Extract the (x, y) coordinate from the center of the cell holding the provided text.  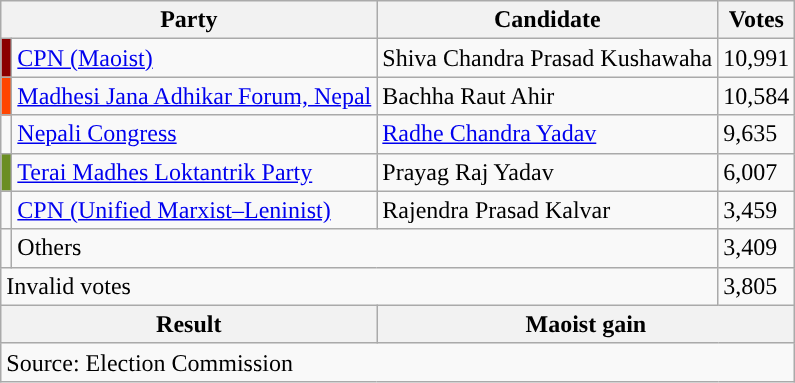
9,635 (756, 134)
Terai Madhes Loktantrik Party (194, 172)
Rajendra Prasad Kalvar (548, 210)
Shiva Chandra Prasad Kushawaha (548, 58)
3,805 (756, 286)
Party (189, 20)
Others (365, 248)
3,459 (756, 210)
Maoist gain (586, 324)
CPN (Maoist) (194, 58)
10,991 (756, 58)
10,584 (756, 96)
Radhe Chandra Yadav (548, 134)
Invalid votes (360, 286)
Prayag Raj Yadav (548, 172)
Result (189, 324)
Nepali Congress (194, 134)
Source: Election Commission (398, 362)
Madhesi Jana Adhikar Forum, Nepal (194, 96)
3,409 (756, 248)
Votes (756, 20)
6,007 (756, 172)
CPN (Unified Marxist–Leninist) (194, 210)
Bachha Raut Ahir (548, 96)
Candidate (548, 20)
